For the text-containing cell, return its midpoint in (x, y) coordinate format. 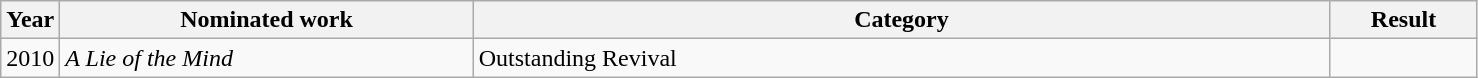
Nominated work (266, 20)
Result (1404, 20)
Year (30, 20)
2010 (30, 58)
A Lie of the Mind (266, 58)
Category (901, 20)
Outstanding Revival (901, 58)
